Locate the cell with the specified text and output its [X, Y] center coordinate. 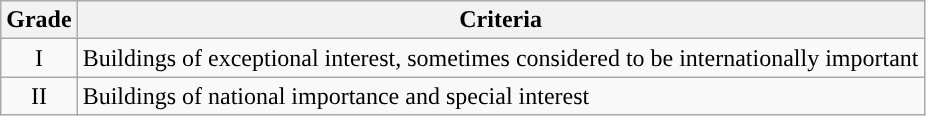
Criteria [500, 20]
I [39, 58]
II [39, 96]
Grade [39, 20]
Buildings of exceptional interest, sometimes considered to be internationally important [500, 58]
Buildings of national importance and special interest [500, 96]
